Capture the cell that displays the provided text and extract its [X, Y] central coordinate. 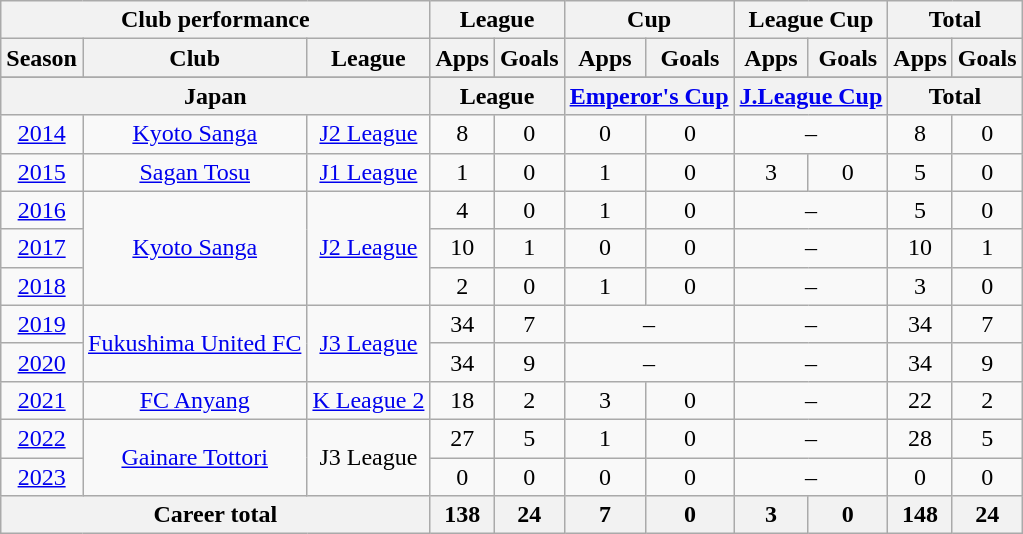
Club performance [216, 20]
28 [920, 438]
Career total [216, 515]
Gainare Tottori [194, 457]
J1 League [368, 172]
148 [920, 515]
Cup [649, 20]
22 [920, 400]
FC Anyang [194, 400]
2018 [42, 286]
27 [462, 438]
Club [194, 58]
2020 [42, 362]
Fukushima United FC [194, 343]
Season [42, 58]
Sagan Tosu [194, 172]
2016 [42, 210]
Emperor's Cup [649, 96]
138 [462, 515]
2023 [42, 477]
League Cup [811, 20]
2019 [42, 324]
4 [462, 210]
K League 2 [368, 400]
2014 [42, 134]
2017 [42, 248]
2022 [42, 438]
2021 [42, 400]
18 [462, 400]
2015 [42, 172]
Japan [216, 96]
J.League Cup [811, 96]
